Detect which cell encompasses the target text, then output its (X, Y) center coordinate. 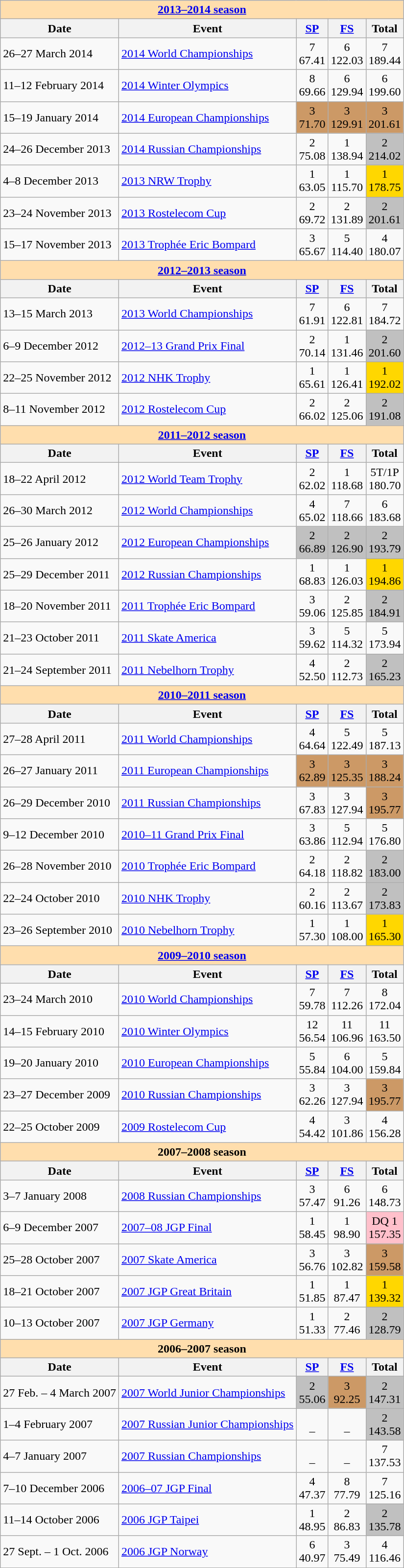
2012–2013 season (202, 270)
3 56.76 (312, 1259)
2012 Russian Championships (207, 574)
2006 JGP Norway (207, 1551)
26–27 January 2011 (60, 771)
2010–2011 season (202, 695)
2008 Russian Championships (207, 1196)
14–15 February 2010 (60, 1031)
27 Feb. – 4 March 2007 (60, 1393)
5 114.32 (347, 638)
1 98.90 (347, 1227)
1 165.30 (385, 930)
6 122.81 (347, 313)
2013 NRW Trophy (207, 181)
23–27 December 2009 (60, 1095)
2 191.08 (385, 409)
3 125.35 (347, 771)
6 122.03 (347, 54)
3 92.25 (347, 1393)
23–24 November 2013 (60, 213)
10–13 October 2007 (60, 1323)
3 59.06 (312, 606)
7 137.53 (385, 1456)
15–17 November 2013 (60, 245)
23–24 March 2010 (60, 999)
5 122.49 (347, 738)
2012 Rostelecom Cup (207, 409)
2 69.72 (312, 213)
11 163.50 (385, 1031)
2014 Russian Championships (207, 149)
21–23 October 2011 (60, 638)
2 135.78 (385, 1520)
1–4 February 2007 (60, 1424)
24–26 December 2013 (60, 149)
3 129.91 (347, 118)
26–29 December 2010 (60, 802)
26–30 March 2012 (60, 510)
2 66.89 (312, 543)
2 64.18 (312, 867)
12 56.54 (312, 1031)
4 64.64 (312, 738)
15–19 January 2014 (60, 118)
25–28 October 2007 (60, 1259)
2 201.61 (385, 213)
2009–2010 season (202, 955)
7 67.41 (312, 54)
6–9 December 2007 (60, 1227)
2010 Nebelhorn Trophy (207, 930)
6 199.60 (385, 85)
22–25 October 2009 (60, 1126)
3 65.67 (312, 245)
3–7 January 2008 (60, 1196)
2007–2008 season (202, 1152)
4 47.37 (312, 1488)
2010 Trophée Eric Bompard (207, 867)
6 183.68 (385, 510)
1 48.95 (312, 1520)
11 106.96 (347, 1031)
5 187.13 (385, 738)
1 51.33 (312, 1323)
7 61.91 (312, 313)
5T/1P 180.70 (385, 479)
2 125.85 (347, 606)
2009 Rostelecom Cup (207, 1126)
7 118.66 (347, 510)
3 62.26 (312, 1095)
2 184.91 (385, 606)
2 183.00 (385, 867)
2 62.02 (312, 479)
DQ 1 157.35 (385, 1227)
2 86.83 (347, 1520)
2011 Skate America (207, 638)
2014 European Championships (207, 118)
8 77.79 (347, 1488)
2011 European Championships (207, 771)
2007 Skate America (207, 1259)
2 201.60 (385, 346)
1 118.68 (347, 479)
9–12 December 2010 (60, 834)
2 165.23 (385, 670)
27–28 April 2011 (60, 738)
2 147.31 (385, 1393)
7 112.26 (347, 999)
26–27 March 2014 (60, 54)
7 184.72 (385, 313)
4 65.02 (312, 510)
3 67.83 (312, 802)
1 51.85 (312, 1292)
8–11 November 2012 (60, 409)
2014 World Championships (207, 54)
8 172.04 (385, 999)
2007 World Junior Championships (207, 1393)
6 148.73 (385, 1196)
2011 Nebelhorn Trophy (207, 670)
5 55.84 (312, 1063)
5 176.80 (385, 834)
18–21 October 2007 (60, 1292)
7–10 December 2006 (60, 1488)
4 116.46 (385, 1551)
3 63.86 (312, 834)
2 118.82 (347, 867)
1 131.46 (347, 346)
3 62.89 (312, 771)
3 75.49 (347, 1551)
1 178.75 (385, 181)
19–20 January 2010 (60, 1063)
2013 World Championships (207, 313)
23–26 September 2010 (60, 930)
2010 World Championships (207, 999)
21–24 September 2011 (60, 670)
3 57.47 (312, 1196)
3 159.58 (385, 1259)
1 115.70 (347, 181)
2010 European Championships (207, 1063)
27 Sept. – 1 Oct. 2006 (60, 1551)
6 104.00 (347, 1063)
2 143.58 (385, 1424)
7 189.44 (385, 54)
1 63.05 (312, 181)
1 108.00 (347, 930)
4 52.50 (312, 670)
11–12 February 2014 (60, 85)
2013–2014 season (202, 10)
1 126.41 (347, 378)
25–26 January 2012 (60, 543)
6 40.97 (312, 1551)
2010 Winter Olympics (207, 1031)
2011 World Championships (207, 738)
4–7 January 2007 (60, 1456)
1 138.94 (347, 149)
2012 World Championships (207, 510)
2010 NHK Trophy (207, 898)
18–22 April 2012 (60, 479)
5 159.84 (385, 1063)
1 65.61 (312, 378)
1 192.02 (385, 378)
6–9 December 2012 (60, 346)
1 58.45 (312, 1227)
2007–08 JGP Final (207, 1227)
26–28 November 2010 (60, 867)
2 55.06 (312, 1393)
22–25 November 2012 (60, 378)
3 201.61 (385, 118)
6 129.94 (347, 85)
2 193.79 (385, 543)
2 173.83 (385, 898)
5 114.40 (347, 245)
3 101.86 (347, 1126)
2013 Trophée Eric Bompard (207, 245)
2012 World Team Trophy (207, 479)
2 131.89 (347, 213)
18–20 November 2011 (60, 606)
2 128.79 (385, 1323)
2011 Russian Championships (207, 802)
11–14 October 2006 (60, 1520)
2 126.90 (347, 543)
1 68.83 (312, 574)
2014 Winter Olympics (207, 85)
3 71.70 (312, 118)
2 60.16 (312, 898)
3 188.24 (385, 771)
3 102.82 (347, 1259)
1 126.03 (347, 574)
2 112.73 (347, 670)
25–29 December 2011 (60, 574)
2 75.08 (312, 149)
1 139.32 (385, 1292)
2010–11 Grand Prix Final (207, 834)
2006–07 JGP Final (207, 1488)
4–8 December 2013 (60, 181)
2010 Russian Championships (207, 1095)
5 112.94 (347, 834)
5 173.94 (385, 638)
7 125.16 (385, 1488)
2011–2012 season (202, 435)
6 91.26 (347, 1196)
2007 JGP Germany (207, 1323)
7 59.78 (312, 999)
1 194.86 (385, 574)
2 77.46 (347, 1323)
8 69.66 (312, 85)
2007 Russian Championships (207, 1456)
2007 JGP Great Britain (207, 1292)
2 66.02 (312, 409)
2012–13 Grand Prix Final (207, 346)
2013 Rostelecom Cup (207, 213)
22–24 October 2010 (60, 898)
1 57.30 (312, 930)
2007 Russian Junior Championships (207, 1424)
2 70.14 (312, 346)
2 214.02 (385, 149)
2011 Trophée Eric Bompard (207, 606)
1 87.47 (347, 1292)
4 156.28 (385, 1126)
4 54.42 (312, 1126)
2012 European Championships (207, 543)
2 113.67 (347, 898)
4 180.07 (385, 245)
2006–2007 season (202, 1349)
2006 JGP Taipei (207, 1520)
2 125.06 (347, 409)
2012 NHK Trophy (207, 378)
3 59.62 (312, 638)
13–15 March 2013 (60, 313)
